Capture the cell that displays the provided text and extract its [x, y] central coordinate. 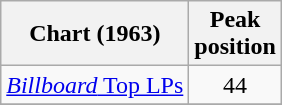
44 [235, 85]
Billboard Top LPs [95, 85]
Chart (1963) [95, 34]
Peakposition [235, 34]
